From the cell containing the given text, extract its center point as [X, Y] coordinate. 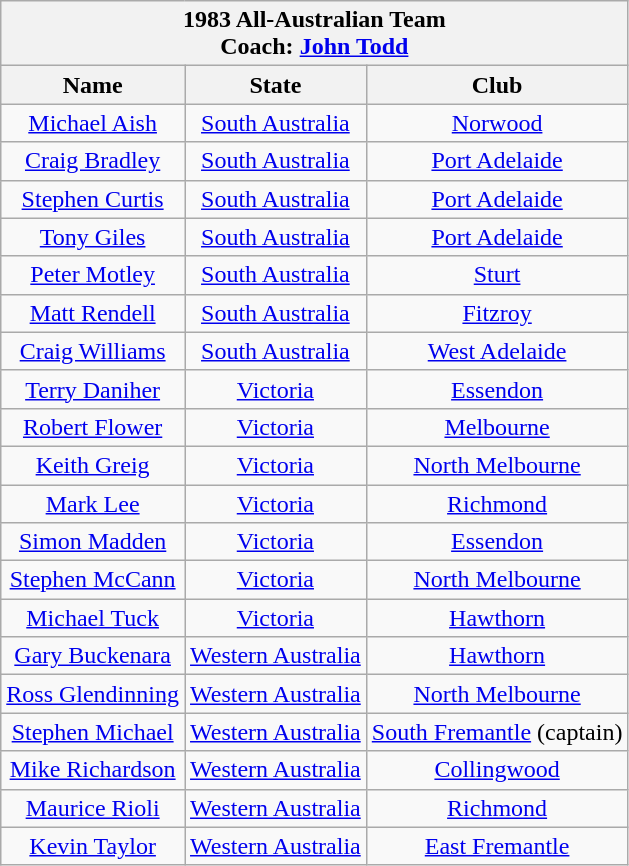
Keith Greig [93, 465]
Fitzroy [497, 313]
Maurice Rioli [93, 808]
Stephen McCann [93, 580]
Norwood [497, 123]
Melbourne [497, 427]
Mike Richardson [93, 770]
Kevin Taylor [93, 846]
Ross Glendinning [93, 694]
Peter Motley [93, 275]
Robert Flower [93, 427]
Mark Lee [93, 503]
Club [497, 85]
Stephen Curtis [93, 199]
South Fremantle (captain) [497, 732]
Michael Aish [93, 123]
East Fremantle [497, 846]
Michael Tuck [93, 618]
Terry Daniher [93, 389]
Craig Williams [93, 351]
West Adelaide [497, 351]
Tony Giles [93, 237]
State [275, 85]
Collingwood [497, 770]
Matt Rendell [93, 313]
Name [93, 85]
Sturt [497, 275]
Craig Bradley [93, 161]
Gary Buckenara [93, 656]
1983 All-Australian TeamCoach: John Todd [314, 34]
Stephen Michael [93, 732]
Simon Madden [93, 542]
